Extract the [X, Y] coordinate from the center of the cell holding the provided text.  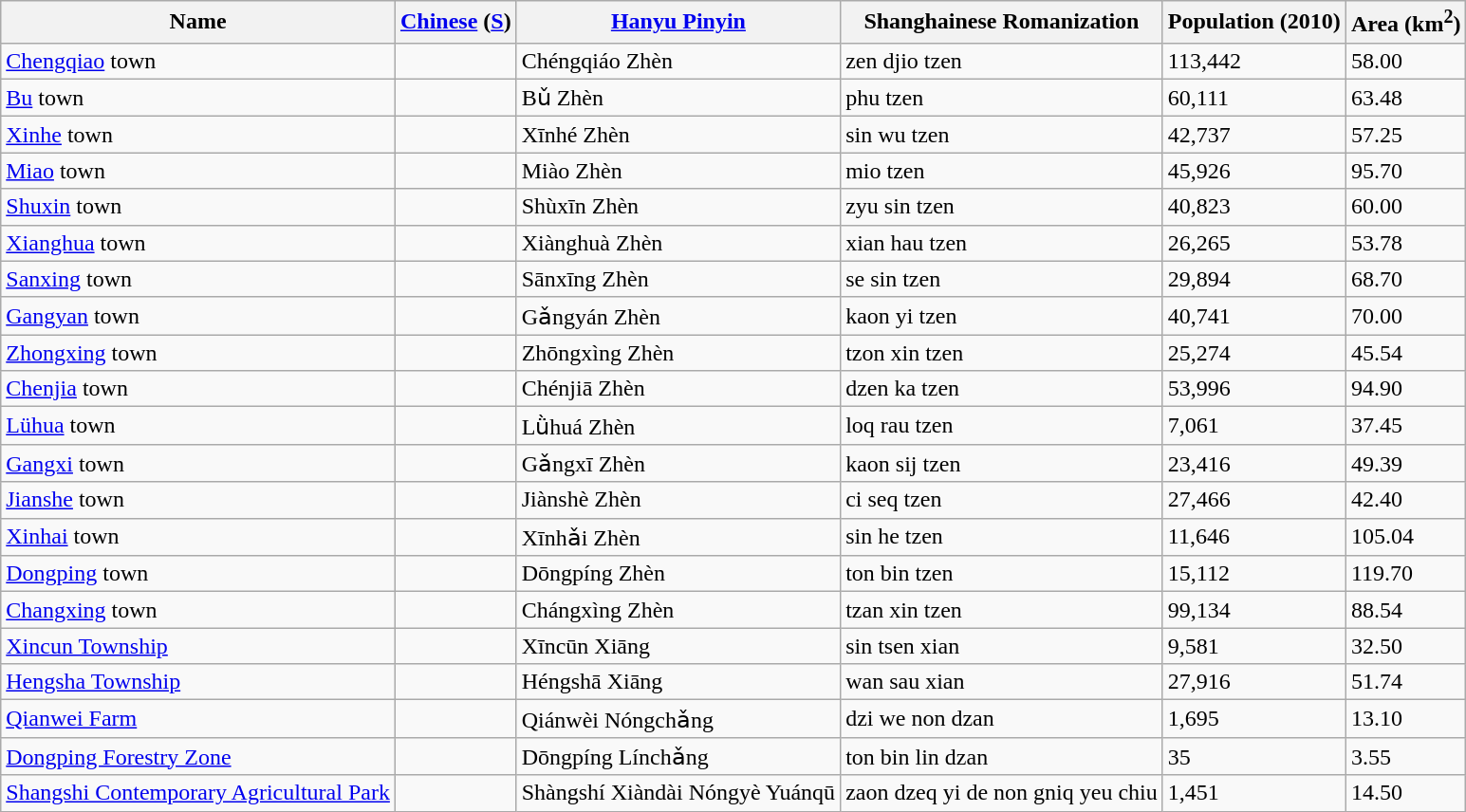
37.45 [1406, 426]
kaon yi tzen [1002, 316]
25,274 [1254, 353]
Gangxi town [198, 463]
Area (km2) [1406, 23]
15,112 [1254, 574]
Name [198, 23]
Héngshā Xiāng [677, 682]
Shuxin town [198, 207]
Xīnhé Zhèn [677, 135]
Xīncūn Xiāng [677, 646]
Gǎngyán Zhèn [677, 316]
Bǔ Zhèn [677, 98]
dzen ka tzen [1002, 389]
Xinhai town [198, 537]
51.74 [1406, 682]
Shangshi Contemporary Agricultural Park [198, 793]
Chinese (S) [455, 23]
Xincun Township [198, 646]
23,416 [1254, 463]
Chángxìng Zhèn [677, 610]
Changxing town [198, 610]
Population (2010) [1254, 23]
27,916 [1254, 682]
58.00 [1406, 61]
45,926 [1254, 171]
14.50 [1406, 793]
53.78 [1406, 243]
Chéngqiáo Zhèn [677, 61]
tzan xin tzen [1002, 610]
Qianwei Farm [198, 719]
27,466 [1254, 500]
zen djio tzen [1002, 61]
Miào Zhèn [677, 171]
Xianghua town [198, 243]
Bu town [198, 98]
Chenjia town [198, 389]
se sin tzen [1002, 279]
Zhongxing town [198, 353]
70.00 [1406, 316]
Sānxīng Zhèn [677, 279]
119.70 [1406, 574]
53,996 [1254, 389]
63.48 [1406, 98]
Lǜhuá Zhèn [677, 426]
45.54 [1406, 353]
40,823 [1254, 207]
60,111 [1254, 98]
88.54 [1406, 610]
Lühua town [198, 426]
tzon xin tzen [1002, 353]
mio tzen [1002, 171]
Jiànshè Zhèn [677, 500]
42.40 [1406, 500]
Zhōngxìng Zhèn [677, 353]
xian hau tzen [1002, 243]
Xinhe town [198, 135]
105.04 [1406, 537]
9,581 [1254, 646]
Jianshe town [198, 500]
Xīnhǎi Zhèn [677, 537]
26,265 [1254, 243]
sin wu tzen [1002, 135]
Xiànghuà Zhèn [677, 243]
Chénjiā Zhèn [677, 389]
Hengsha Township [198, 682]
ton bin tzen [1002, 574]
11,646 [1254, 537]
Miao town [198, 171]
wan sau xian [1002, 682]
113,442 [1254, 61]
Dōngpíng Zhèn [677, 574]
Sanxing town [198, 279]
zyu sin tzen [1002, 207]
Dongping Forestry Zone [198, 756]
Gǎngxī Zhèn [677, 463]
ton bin lin dzan [1002, 756]
dzi we non dzan [1002, 719]
13.10 [1406, 719]
99,134 [1254, 610]
Gangyan town [198, 316]
49.39 [1406, 463]
Dongping town [198, 574]
57.25 [1406, 135]
loq rau tzen [1002, 426]
Hanyu Pinyin [677, 23]
68.70 [1406, 279]
Qiánwèi Nóngchǎng [677, 719]
sin he tzen [1002, 537]
sin tsen xian [1002, 646]
Shàngshí Xiàndài Nóngyè Yuánqū [677, 793]
Shanghainese Romanization [1002, 23]
Chengqiao town [198, 61]
94.90 [1406, 389]
3.55 [1406, 756]
35 [1254, 756]
phu tzen [1002, 98]
32.50 [1406, 646]
60.00 [1406, 207]
1,451 [1254, 793]
Dōngpíng Línchǎng [677, 756]
kaon sij tzen [1002, 463]
Shùxīn Zhèn [677, 207]
40,741 [1254, 316]
95.70 [1406, 171]
1,695 [1254, 719]
zaon dzeq yi de non gniq yeu chiu [1002, 793]
7,061 [1254, 426]
29,894 [1254, 279]
42,737 [1254, 135]
ci seq tzen [1002, 500]
